For the text-containing cell, return its midpoint in [X, Y] coordinate format. 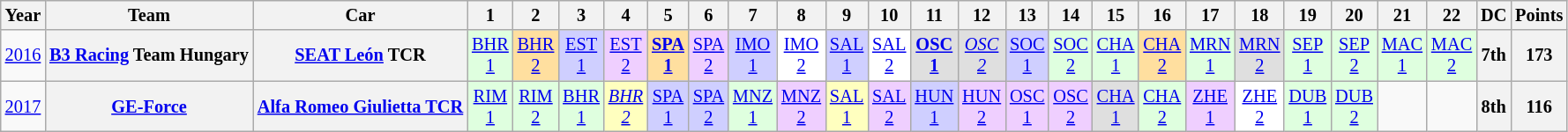
MNZ2 [801, 106]
HUN1 [934, 106]
MRN1 [1210, 55]
ZHE2 [1259, 106]
DC [1494, 15]
Alfa Romeo Giulietta TCR [360, 106]
DUB2 [1355, 106]
12 [982, 15]
14 [1071, 15]
GE-Force [149, 106]
11 [934, 15]
Car [360, 15]
IMO1 [753, 55]
7th [1494, 55]
13 [1027, 15]
116 [1539, 106]
2016 [23, 55]
3 [581, 15]
9 [847, 15]
22 [1452, 15]
MNZ1 [753, 106]
10 [889, 15]
RIM2 [536, 106]
18 [1259, 15]
IMO2 [801, 55]
15 [1116, 15]
16 [1162, 15]
SEAT León TCR [360, 55]
20 [1355, 15]
HUN2 [982, 106]
RIM1 [490, 106]
SEP2 [1355, 55]
Points [1539, 15]
SOC1 [1027, 55]
SEP1 [1307, 55]
MAC1 [1402, 55]
Team [149, 15]
2 [536, 15]
EST2 [626, 55]
8 [801, 15]
17 [1210, 15]
5 [668, 15]
EST1 [581, 55]
DUB1 [1307, 106]
8th [1494, 106]
MRN2 [1259, 55]
19 [1307, 15]
ZHE1 [1210, 106]
Year [23, 15]
B3 Racing Team Hungary [149, 55]
21 [1402, 15]
SOC2 [1071, 55]
1 [490, 15]
MAC2 [1452, 55]
173 [1539, 55]
4 [626, 15]
7 [753, 15]
6 [709, 15]
2017 [23, 106]
